From the cell containing the given text, extract its center point as [X, Y] coordinate. 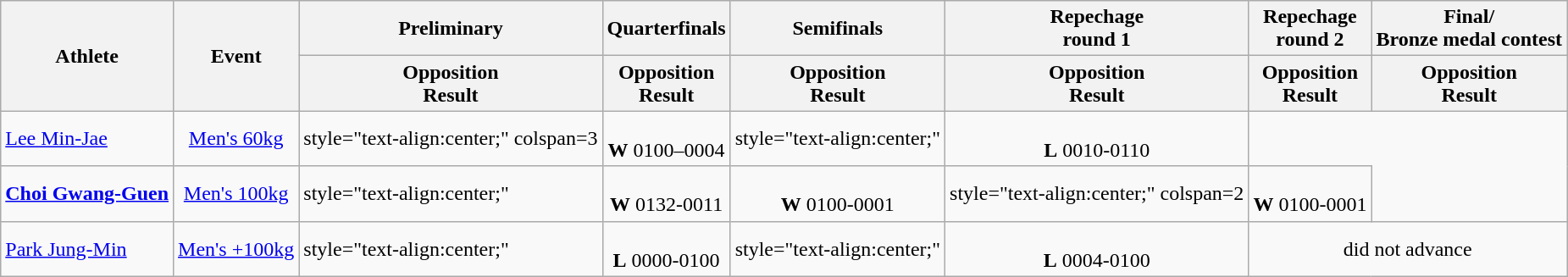
Repechage round 1 [1097, 29]
Preliminary [451, 29]
Park Jung-Min [87, 249]
Athlete [87, 56]
L 0004-0100 [1097, 249]
Quarterfinals [666, 29]
Lee Min-Jae [87, 139]
L 0010-0110 [1097, 139]
Repechage round 2 [1310, 29]
Final/Bronze medal contest [1469, 29]
Semifinals [837, 29]
W 0100–0004 [666, 139]
L 0000-0100 [666, 249]
Men's +100kg [236, 249]
Event [236, 56]
style="text-align:center;" colspan=3 [451, 139]
Men's 100kg [236, 193]
Choi Gwang-Guen [87, 193]
style="text-align:center;" colspan=2 [1097, 193]
Men's 60kg [236, 139]
W 0132-0011 [666, 193]
did not advance [1408, 249]
